Return the [X, Y] coordinate for the center point of the cell that contains the specified text.  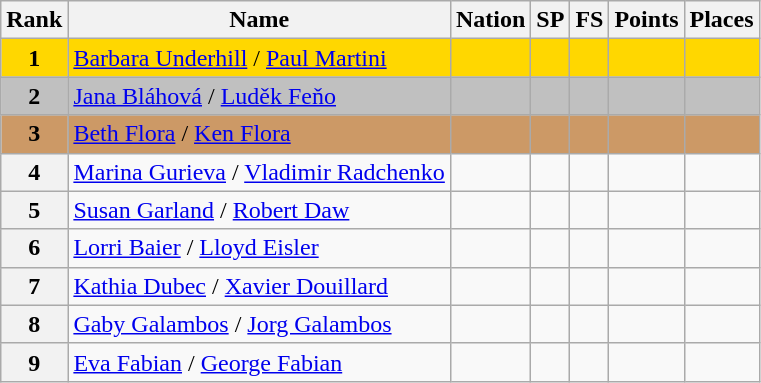
Lorri Baier / Lloyd Eisler [260, 248]
Kathia Dubec / Xavier Douillard [260, 286]
7 [34, 286]
Gaby Galambos / Jorg Galambos [260, 324]
Susan Garland / Robert Daw [260, 210]
9 [34, 362]
6 [34, 248]
Places [722, 20]
Eva Fabian / George Fabian [260, 362]
Rank [34, 20]
4 [34, 172]
Nation [490, 20]
Beth Flora / Ken Flora [260, 134]
Jana Bláhová / Luděk Feňo [260, 96]
Points [646, 20]
Barbara Underhill / Paul Martini [260, 58]
8 [34, 324]
2 [34, 96]
3 [34, 134]
Marina Gurieva / Vladimir Radchenko [260, 172]
FS [590, 20]
SP [550, 20]
5 [34, 210]
1 [34, 58]
Name [260, 20]
